Scan for the cell matching the given text and deliver its [X, Y] coordinate at center. 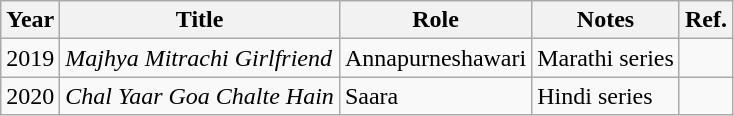
Majhya Mitrachi Girlfriend [200, 58]
Year [30, 20]
Saara [435, 96]
Title [200, 20]
2019 [30, 58]
Notes [606, 20]
Marathi series [606, 58]
Ref. [706, 20]
Role [435, 20]
Hindi series [606, 96]
Chal Yaar Goa Chalte Hain [200, 96]
2020 [30, 96]
Annapurneshawari [435, 58]
